Output the [X, Y] coordinate of the center of the cell containing the given text.  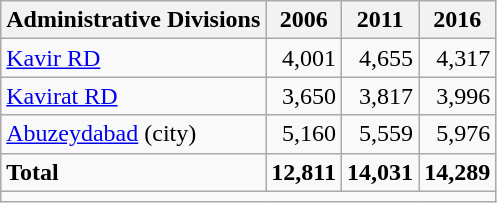
2011 [380, 20]
5,559 [380, 134]
2006 [304, 20]
3,650 [304, 96]
3,996 [458, 96]
14,031 [380, 172]
4,655 [380, 58]
5,976 [458, 134]
14,289 [458, 172]
Administrative Divisions [134, 20]
4,001 [304, 58]
Kavirat RD [134, 96]
4,317 [458, 58]
3,817 [380, 96]
Abuzeydabad (city) [134, 134]
5,160 [304, 134]
12,811 [304, 172]
2016 [458, 20]
Kavir RD [134, 58]
Total [134, 172]
